Identify which cell holds the provided text, then report its (X, Y) central coordinate. 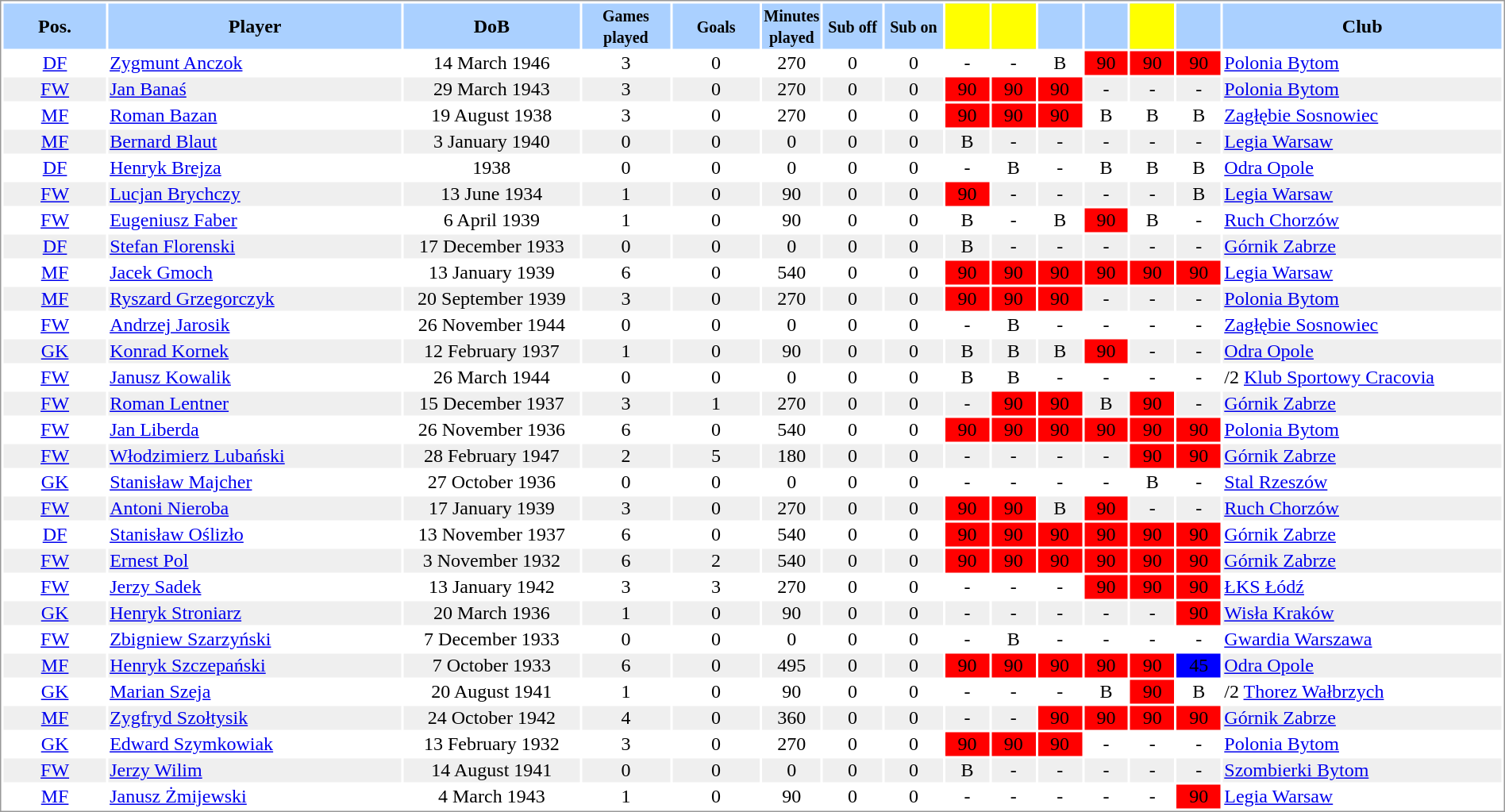
13 November 1937 (492, 534)
28 February 1947 (492, 456)
Zygmunt Anczok (256, 63)
Bernard Blaut (256, 142)
Zbigniew Szarzyński (256, 639)
7 December 1933 (492, 639)
29 March 1943 (492, 90)
Jan Liberda (256, 429)
13 January 1942 (492, 587)
DoB (492, 25)
Roman Bazan (256, 115)
13 June 1934 (492, 194)
3 November 1932 (492, 561)
Henryk Szczepański (256, 666)
14 August 1941 (492, 771)
26 November 1936 (492, 429)
Sub on (914, 25)
495 (791, 666)
12 February 1937 (492, 352)
Minutesplayed (791, 25)
4 March 1943 (492, 796)
Jan Banaś (256, 90)
Gwardia Warszawa (1362, 639)
5 (716, 456)
Pos. (54, 25)
20 August 1941 (492, 691)
Zygfryd Szołtysik (256, 718)
/2 Klub Sportowy Cracovia (1362, 377)
Eugeniusz Faber (256, 220)
Antoni Nieroba (256, 509)
Janusz Żmijewski (256, 796)
ŁKS Łódź (1362, 587)
Goals (716, 25)
15 December 1937 (492, 404)
Wisła Kraków (1362, 614)
Jerzy Wilim (256, 771)
Roman Lentner (256, 404)
Szombierki Bytom (1362, 771)
Jerzy Sadek (256, 587)
Club (1362, 25)
Sub off (853, 25)
Andrzej Jarosik (256, 325)
13 February 1932 (492, 744)
7 October 1933 (492, 666)
45 (1199, 666)
1938 (492, 167)
Włodzimierz Lubański (256, 456)
17 January 1939 (492, 509)
Konrad Kornek (256, 352)
20 September 1939 (492, 299)
Ryszard Grzegorczyk (256, 299)
Ernest Pol (256, 561)
17 December 1933 (492, 247)
14 March 1946 (492, 63)
Stefan Florenski (256, 247)
/2 Thorez Wałbrzych (1362, 691)
Henryk Stroniarz (256, 614)
Stanisław Majcher (256, 482)
26 November 1944 (492, 325)
6 April 1939 (492, 220)
13 January 1939 (492, 272)
Edward Szymkowiak (256, 744)
27 October 1936 (492, 482)
Lucjan Brychczy (256, 194)
19 August 1938 (492, 115)
4 (625, 718)
Janusz Kowalik (256, 377)
20 March 1936 (492, 614)
Jacek Gmoch (256, 272)
360 (791, 718)
Stanisław Oślizło (256, 534)
Stal Rzeszów (1362, 482)
Gamesplayed (625, 25)
Marian Szeja (256, 691)
26 March 1944 (492, 377)
Player (256, 25)
24 October 1942 (492, 718)
180 (791, 456)
Henryk Brejza (256, 167)
3 January 1940 (492, 142)
